Return [X, Y] of the center of cell containing provided text 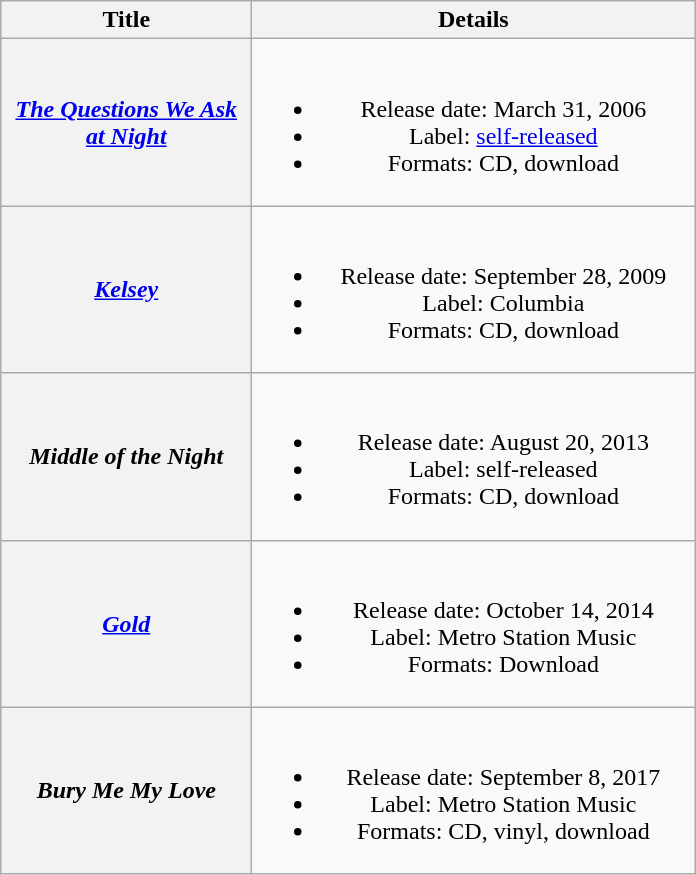
Release date: August 20, 2013Label: self-releasedFormats: CD, download [474, 456]
Release date: March 31, 2006Label: self-releasedFormats: CD, download [474, 122]
The Questions We Ask at Night [126, 122]
Release date: September 8, 2017Label: Metro Station MusicFormats: CD, vinyl, download [474, 790]
Details [474, 20]
Bury Me My Love [126, 790]
Release date: September 28, 2009Label: ColumbiaFormats: CD, download [474, 290]
Kelsey [126, 290]
Release date: October 14, 2014Label: Metro Station MusicFormats: Download [474, 624]
Gold [126, 624]
Title [126, 20]
Middle of the Night [126, 456]
